Find where the given text appears and provide that cell's center as [x, y] coordinate. 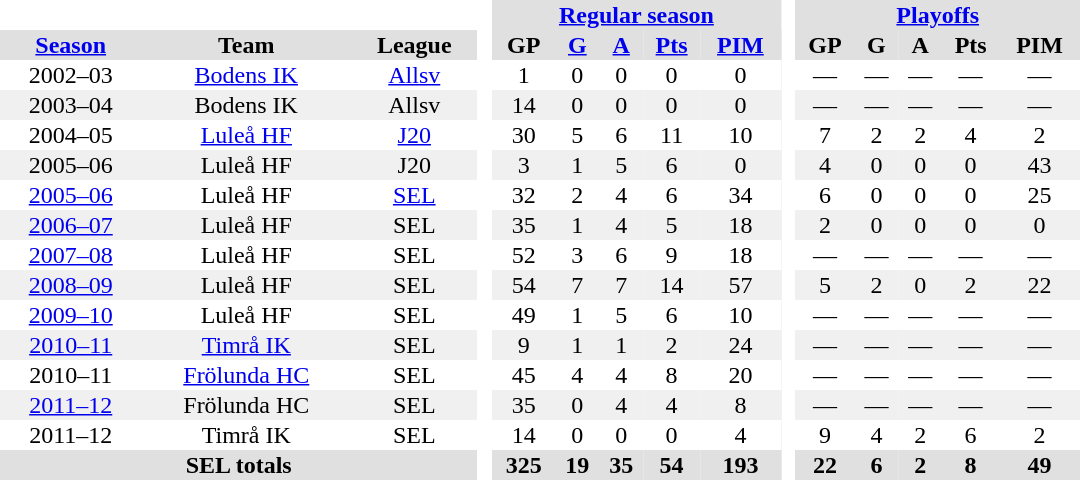
24 [740, 345]
2006–07 [70, 225]
2004–05 [70, 135]
25 [1040, 195]
Team [246, 45]
45 [524, 375]
19 [577, 465]
2008–09 [70, 285]
2009–10 [70, 315]
32 [524, 195]
2007–08 [70, 255]
2002–03 [70, 75]
34 [740, 195]
11 [672, 135]
57 [740, 285]
20 [740, 375]
Season [70, 45]
52 [524, 255]
SEL totals [238, 465]
325 [524, 465]
2003–04 [70, 105]
30 [524, 135]
43 [1040, 165]
Regular season [636, 15]
League [414, 45]
Playoffs [938, 15]
193 [740, 465]
